Search for the cell housing the specified text and yield its [X, Y] center coordinate. 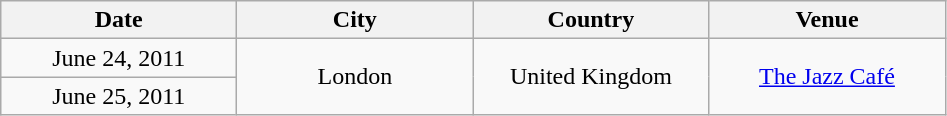
June 25, 2011 [119, 96]
United Kingdom [591, 77]
London [355, 77]
Venue [827, 20]
June 24, 2011 [119, 58]
City [355, 20]
The Jazz Café [827, 77]
Date [119, 20]
Country [591, 20]
